Find where the given text appears and provide that cell's center as (x, y) coordinate. 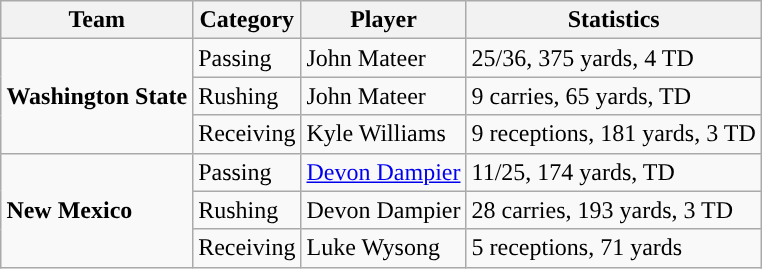
11/25, 174 yards, TD (614, 172)
Washington State (97, 96)
Kyle Williams (384, 134)
5 receptions, 71 yards (614, 248)
Luke Wysong (384, 248)
Team (97, 20)
Category (247, 20)
28 carries, 193 yards, 3 TD (614, 210)
Player (384, 20)
9 carries, 65 yards, TD (614, 96)
25/36, 375 yards, 4 TD (614, 58)
Statistics (614, 20)
9 receptions, 181 yards, 3 TD (614, 134)
New Mexico (97, 210)
